Pinpoint the cell where the given text exists, returning its [X, Y] midpoint coordinate. 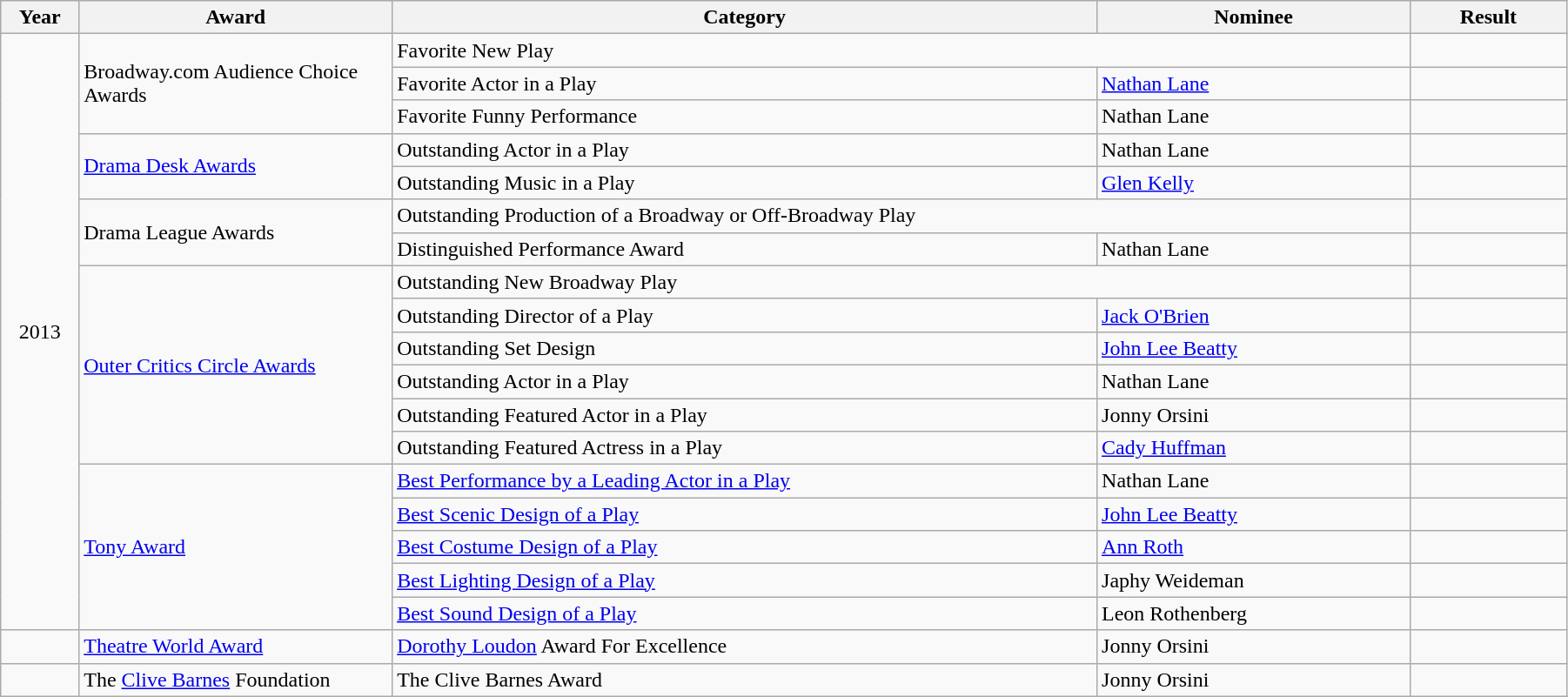
Tony Award [236, 547]
Broadway.com Audience Choice Awards [236, 84]
Outstanding Director of a Play [745, 315]
Nominee [1254, 17]
Award [236, 17]
Jack O'Brien [1254, 315]
Best Performance by a Leading Actor in a Play [745, 481]
Outer Critics Circle Awards [236, 365]
The Clive Barnes Award [745, 680]
Dorothy Loudon Award For Excellence [745, 647]
Drama League Awards [236, 232]
Drama Desk Awards [236, 166]
Outstanding Music in a Play [745, 183]
Outstanding Featured Actor in a Play [745, 415]
Best Sound Design of a Play [745, 613]
Best Lighting Design of a Play [745, 580]
Best Scenic Design of a Play [745, 514]
Result [1488, 17]
Best Costume Design of a Play [745, 547]
Glen Kelly [1254, 183]
Category [745, 17]
Outstanding Set Design [745, 348]
The Clive Barnes Foundation [236, 680]
Year [40, 17]
Cady Huffman [1254, 448]
Leon Rothenberg [1254, 613]
Outstanding New Broadway Play [901, 282]
Theatre World Award [236, 647]
Favorite New Play [901, 50]
Distinguished Performance Award [745, 249]
Outstanding Featured Actress in a Play [745, 448]
Favorite Funny Performance [745, 117]
Outstanding Production of a Broadway or Off-Broadway Play [901, 216]
Favorite Actor in a Play [745, 84]
Japhy Weideman [1254, 580]
Ann Roth [1254, 547]
2013 [40, 332]
